Return (X, Y) of the center of cell containing provided text 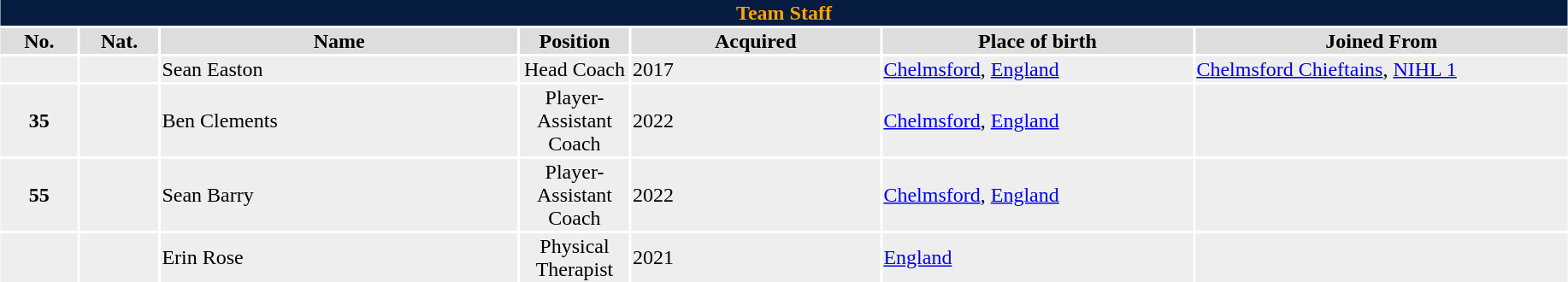
Physical Therapist (575, 258)
Erin Rose (339, 258)
No. (39, 41)
England (1038, 258)
55 (39, 195)
Acquired (755, 41)
2017 (755, 69)
Name (339, 41)
Sean Barry (339, 195)
Place of birth (1038, 41)
2021 (755, 258)
Ben Clements (339, 120)
Nat. (120, 41)
Position (575, 41)
35 (39, 120)
Joined From (1382, 41)
Head Coach (575, 69)
Team Staff (783, 13)
Chelmsford Chieftains, NIHL 1 (1382, 69)
Sean Easton (339, 69)
